Scan for the cell matching the given text and deliver its (x, y) coordinate at center. 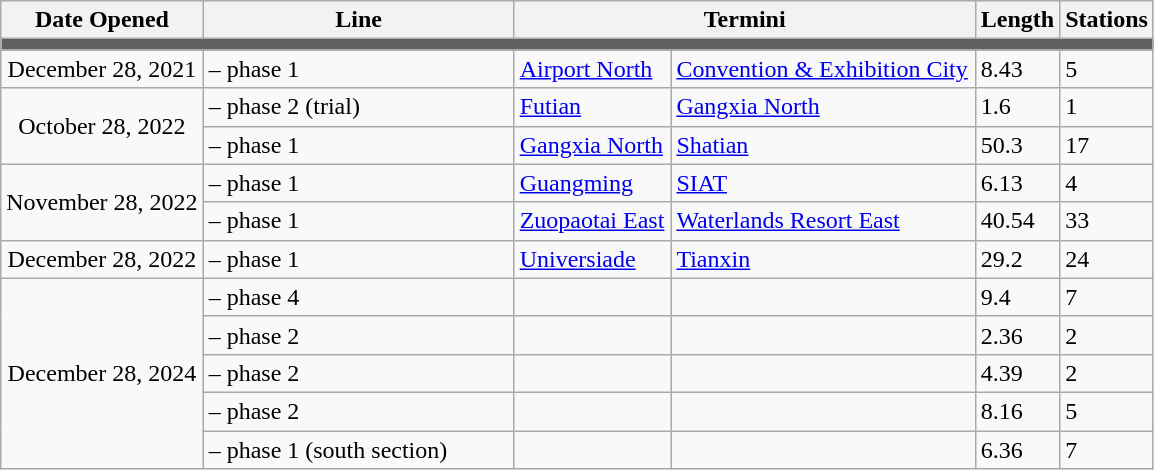
17 (1107, 145)
Termini (744, 20)
Airport North (592, 69)
8.16 (1017, 411)
29.2 (1017, 259)
Tianxin (823, 259)
Line (358, 20)
Shatian (823, 145)
November 28, 2022 (102, 202)
– phase 2 (trial) (358, 107)
9.4 (1017, 297)
1.6 (1017, 107)
Zuopaotai East (592, 221)
October 28, 2022 (102, 126)
Waterlands Resort East (823, 221)
8.43 (1017, 69)
December 28, 2022 (102, 259)
6.13 (1017, 183)
1 (1107, 107)
Date Opened (102, 20)
Universiade (592, 259)
2.36 (1017, 335)
50.3 (1017, 145)
4.39 (1017, 373)
December 28, 2021 (102, 69)
Stations (1107, 20)
24 (1107, 259)
33 (1107, 221)
Length (1017, 20)
Guangming (592, 183)
40.54 (1017, 221)
Futian (592, 107)
– phase 1 (south section) (358, 449)
Convention & Exhibition City (823, 69)
– phase 4 (358, 297)
6.36 (1017, 449)
4 (1107, 183)
December 28, 2024 (102, 373)
SIAT (823, 183)
